Determine the (X, Y) coordinate at the center of the cell enclosing the given text.  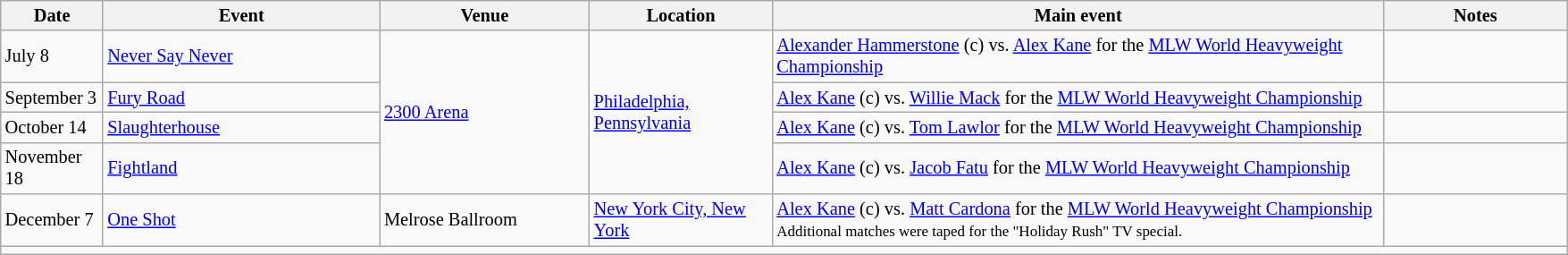
November 18 (52, 168)
Event (241, 15)
Venue (484, 15)
Alex Kane (c) vs. Jacob Fatu for the MLW World Heavyweight Championship (1077, 168)
New York City, New York (681, 220)
October 14 (52, 127)
Alex Kane (c) vs. Matt Cardona for the MLW World Heavyweight ChampionshipAdditional matches were taped for the "Holiday Rush" TV special. (1077, 220)
Date (52, 15)
Location (681, 15)
July 8 (52, 56)
Melrose Ballroom (484, 220)
Fightland (241, 168)
September 3 (52, 98)
Never Say Never (241, 56)
One Shot (241, 220)
December 7 (52, 220)
Slaughterhouse (241, 127)
Alex Kane (c) vs. Willie Mack for the MLW World Heavyweight Championship (1077, 98)
Fury Road (241, 98)
Notes (1476, 15)
Philadelphia, Pennsylvania (681, 113)
2300 Arena (484, 113)
Alex Kane (c) vs. Tom Lawlor for the MLW World Heavyweight Championship (1077, 127)
Alexander Hammerstone (c) vs. Alex Kane for the MLW World Heavyweight Championship (1077, 56)
Main event (1077, 15)
